Return the [x, y] coordinate for the center point of the cell that contains the specified text.  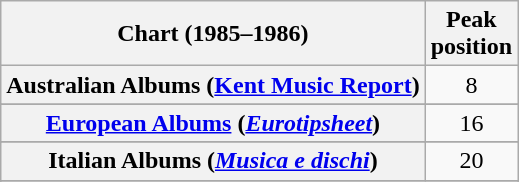
Chart (1985–1986) [213, 34]
Peakposition [471, 34]
European Albums (Eurotipsheet) [213, 123]
8 [471, 85]
16 [471, 123]
Italian Albums (Musica e dischi) [213, 161]
Australian Albums (Kent Music Report) [213, 85]
20 [471, 161]
